Find where the given text appears and provide that cell's center as (x, y) coordinate. 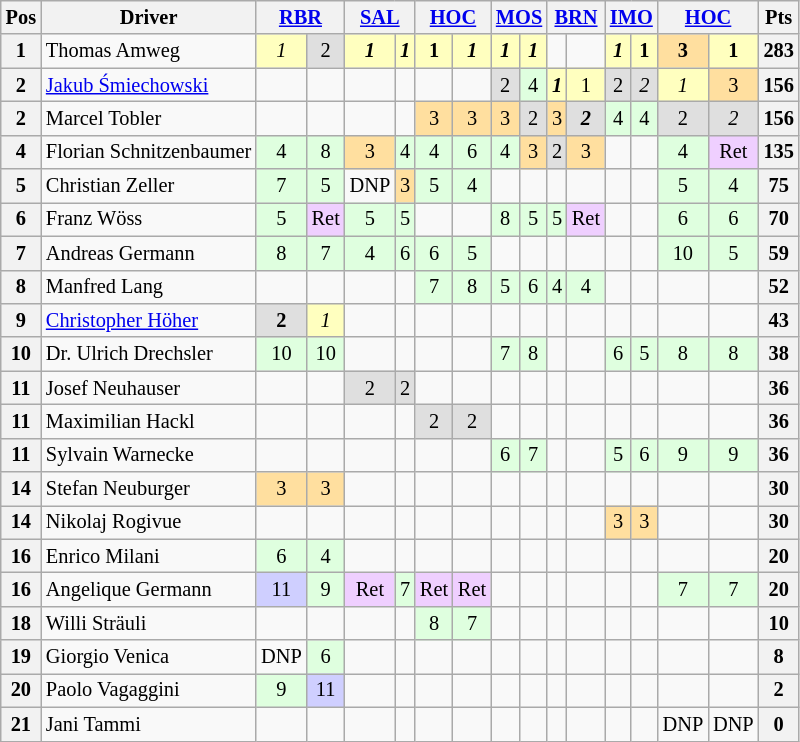
SAL (380, 17)
Giorgio Venica (148, 657)
Jani Tammi (148, 724)
0 (779, 724)
135 (779, 152)
Willi Sträuli (148, 623)
Pts (779, 17)
Marcel Tobler (148, 118)
38 (779, 354)
Franz Wöss (148, 219)
BRN (576, 17)
Paolo Vagaggini (148, 690)
Maximilian Hackl (148, 421)
18 (21, 623)
59 (779, 253)
21 (21, 724)
283 (779, 51)
Nikolaj Rogivue (148, 522)
MOS (519, 17)
Josef Neuhauser (148, 388)
RBR (300, 17)
Andreas Germann (148, 253)
Thomas Amweg (148, 51)
Driver (148, 17)
Pos (21, 17)
75 (779, 186)
Christopher Höher (148, 320)
Angelique Germann (148, 589)
Sylvain Warnecke (148, 455)
Dr. Ulrich Drechsler (148, 354)
Stefan Neuburger (148, 489)
19 (21, 657)
70 (779, 219)
Jakub Śmiechowski (148, 85)
Christian Zeller (148, 186)
Florian Schnitzenbaumer (148, 152)
52 (779, 287)
IMO (632, 17)
Enrico Milani (148, 556)
Manfred Lang (148, 287)
43 (779, 320)
